Extract the [X, Y] coordinate from the center of the cell holding the provided text.  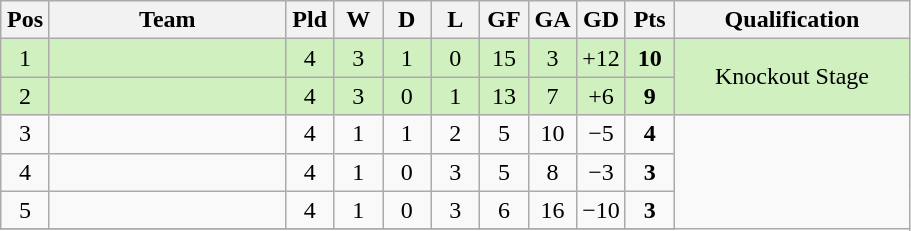
Pts [650, 20]
W [358, 20]
Team [167, 20]
9 [650, 96]
+12 [602, 58]
8 [552, 172]
GA [552, 20]
Qualification [792, 20]
D [406, 20]
Pos [26, 20]
−10 [602, 210]
L [456, 20]
6 [504, 210]
−3 [602, 172]
7 [552, 96]
13 [504, 96]
GF [504, 20]
GD [602, 20]
+6 [602, 96]
Knockout Stage [792, 77]
−5 [602, 134]
Pld [310, 20]
15 [504, 58]
16 [552, 210]
